Search for the cell housing the specified text and yield its [x, y] center coordinate. 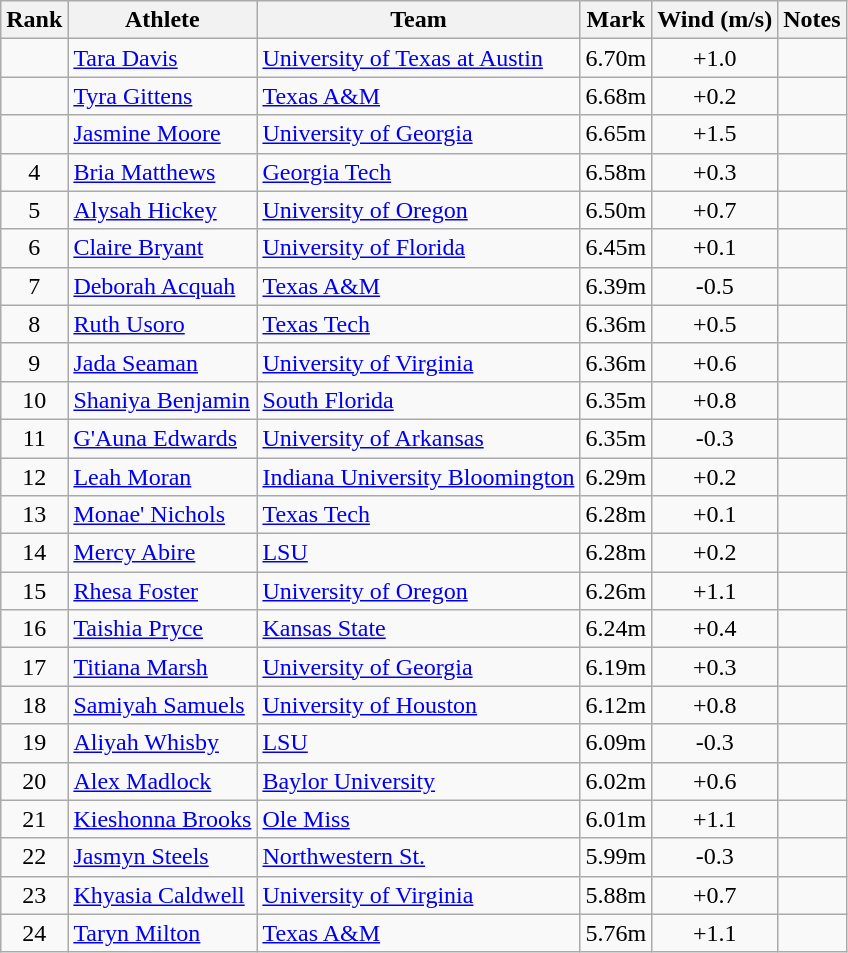
Mark [616, 20]
6.68m [616, 96]
6.01m [616, 819]
Mercy Abire [162, 553]
Leah Moran [162, 477]
6.24m [616, 629]
6.50m [616, 210]
Samiyah Samuels [162, 705]
14 [34, 553]
5 [34, 210]
G'Auna Edwards [162, 438]
6.19m [616, 667]
Notes [812, 20]
Team [418, 20]
Tyra Gittens [162, 96]
19 [34, 743]
Taishia Pryce [162, 629]
23 [34, 895]
Northwestern St. [418, 857]
22 [34, 857]
Titiana Marsh [162, 667]
Deborah Acquah [162, 286]
18 [34, 705]
Khyasia Caldwell [162, 895]
Tara Davis [162, 58]
17 [34, 667]
6.09m [616, 743]
Baylor University [418, 781]
9 [34, 362]
Wind (m/s) [715, 20]
Jasmine Moore [162, 134]
Kieshonna Brooks [162, 819]
Indiana University Bloomington [418, 477]
12 [34, 477]
6.58m [616, 172]
24 [34, 933]
16 [34, 629]
21 [34, 819]
13 [34, 515]
7 [34, 286]
10 [34, 400]
Alex Madlock [162, 781]
University of Houston [418, 705]
20 [34, 781]
6.26m [616, 591]
5.76m [616, 933]
Taryn Milton [162, 933]
South Florida [418, 400]
Jada Seaman [162, 362]
Shaniya Benjamin [162, 400]
+1.5 [715, 134]
11 [34, 438]
5.88m [616, 895]
Kansas State [418, 629]
6.70m [616, 58]
6.65m [616, 134]
6.39m [616, 286]
5.99m [616, 857]
Monae' Nichols [162, 515]
Athlete [162, 20]
Rhesa Foster [162, 591]
University of Florida [418, 248]
Ruth Usoro [162, 324]
6.29m [616, 477]
Bria Matthews [162, 172]
Georgia Tech [418, 172]
University of Arkansas [418, 438]
6.02m [616, 781]
University of Texas at Austin [418, 58]
15 [34, 591]
Alysah Hickey [162, 210]
6 [34, 248]
Ole Miss [418, 819]
+0.4 [715, 629]
8 [34, 324]
4 [34, 172]
-0.5 [715, 286]
+0.5 [715, 324]
+1.0 [715, 58]
Aliyah Whisby [162, 743]
6.12m [616, 705]
6.45m [616, 248]
Claire Bryant [162, 248]
Jasmyn Steels [162, 857]
Rank [34, 20]
